Detect which cell encompasses the target text, then output its (X, Y) center coordinate. 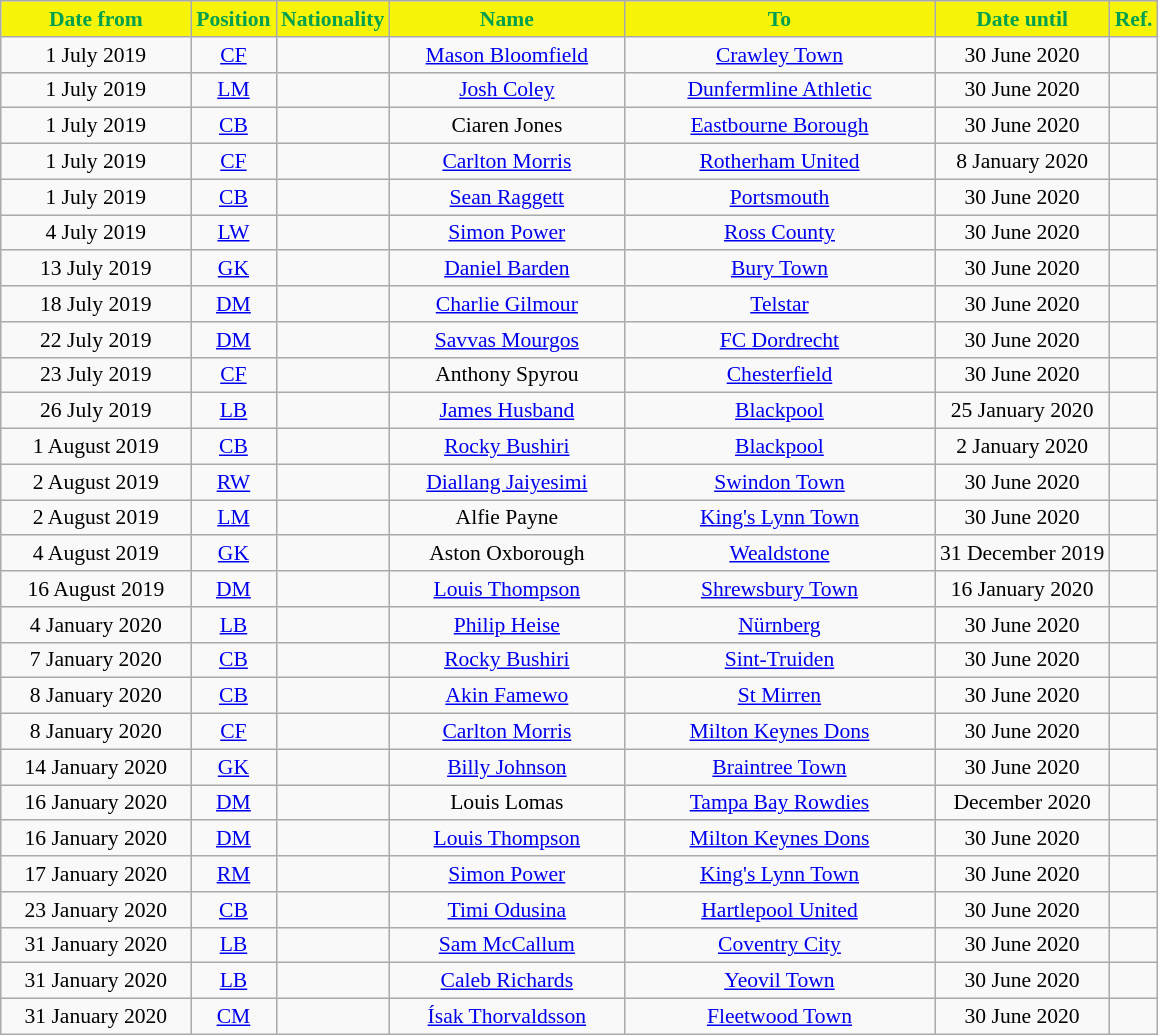
Rotherham United (779, 162)
Ciaren Jones (506, 126)
Louis Lomas (506, 803)
Date until (1022, 19)
23 July 2019 (96, 375)
Alfie Payne (506, 518)
25 January 2020 (1022, 411)
Portsmouth (779, 197)
Sam McCallum (506, 945)
Sint-Truiden (779, 660)
Tampa Bay Rowdies (779, 803)
Timi Odusina (506, 910)
Savvas Mourgos (506, 340)
Date from (96, 19)
Caleb Richards (506, 981)
Daniel Barden (506, 269)
31 December 2019 (1022, 554)
Bury Town (779, 269)
Telstar (779, 304)
Coventry City (779, 945)
St Mirren (779, 696)
17 January 2020 (96, 874)
Nationality (332, 19)
1 August 2019 (96, 447)
RM (234, 874)
RW (234, 482)
Dunfermline Athletic (779, 90)
Aston Oxborough (506, 554)
Diallang Jaiyesimi (506, 482)
Anthony Spyrou (506, 375)
Ísak Thorvaldsson (506, 1017)
Billy Johnson (506, 767)
Position (234, 19)
4 January 2020 (96, 625)
Fleetwood Town (779, 1017)
Eastbourne Borough (779, 126)
Crawley Town (779, 55)
Josh Coley (506, 90)
4 July 2019 (96, 233)
18 July 2019 (96, 304)
LW (234, 233)
CM (234, 1017)
2 January 2020 (1022, 447)
Ref. (1134, 19)
Mason Bloomfield (506, 55)
Name (506, 19)
James Husband (506, 411)
Shrewsbury Town (779, 589)
Charlie Gilmour (506, 304)
Wealdstone (779, 554)
26 July 2019 (96, 411)
14 January 2020 (96, 767)
16 August 2019 (96, 589)
Akin Famewo (506, 696)
Sean Raggett (506, 197)
December 2020 (1022, 803)
Philip Heise (506, 625)
23 January 2020 (96, 910)
Yeovil Town (779, 981)
22 July 2019 (96, 340)
FC Dordrecht (779, 340)
Braintree Town (779, 767)
7 January 2020 (96, 660)
Swindon Town (779, 482)
To (779, 19)
Nürnberg (779, 625)
13 July 2019 (96, 269)
4 August 2019 (96, 554)
Hartlepool United (779, 910)
Ross County (779, 233)
Chesterfield (779, 375)
